For the text-containing cell, return its midpoint in [X, Y] coordinate format. 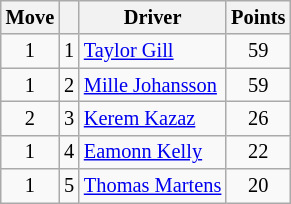
Thomas Martens [152, 186]
Mille Johansson [152, 85]
Move [30, 17]
20 [258, 186]
5 [69, 186]
Eamonn Kelly [152, 152]
Kerem Kazaz [152, 118]
Driver [152, 17]
26 [258, 118]
3 [69, 118]
4 [69, 152]
Points [258, 17]
Taylor Gill [152, 51]
22 [258, 152]
